Detect which cell encompasses the target text, then output its (x, y) center coordinate. 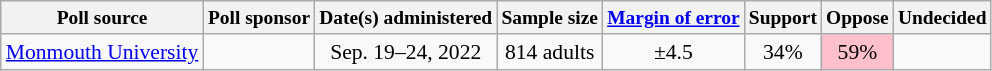
59% (857, 52)
34% (782, 52)
Sample size (550, 18)
Monmouth University (102, 52)
Support (782, 18)
Poll sponsor (258, 18)
Oppose (857, 18)
814 adults (550, 52)
Sep. 19–24, 2022 (406, 52)
Undecided (942, 18)
Poll source (102, 18)
Date(s) administered (406, 18)
±4.5 (674, 52)
Margin of error (674, 18)
